Provide the [X, Y] coordinate of the cell's center where the given text is located.  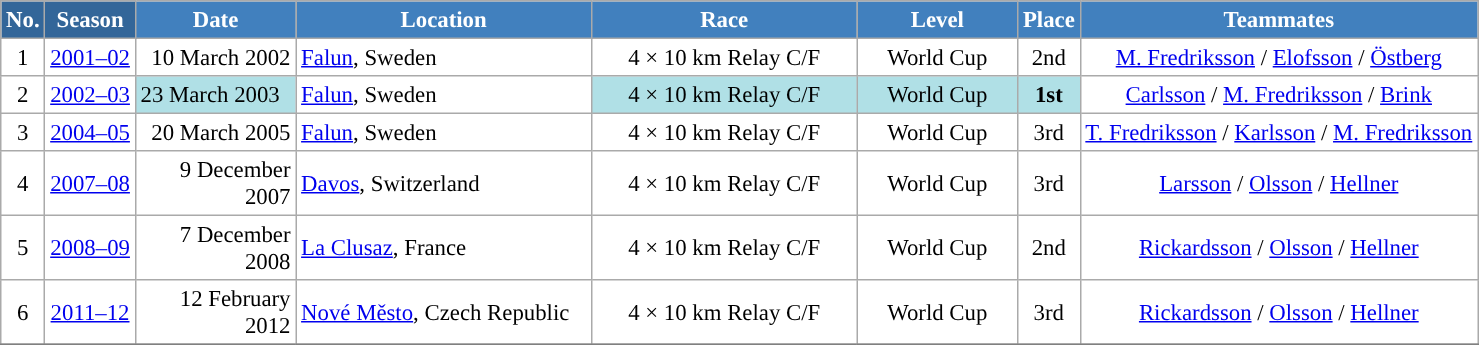
1 [23, 58]
La Clusaz, France [444, 248]
Teammates [1279, 20]
Carlsson / M. Fredriksson / Brink [1279, 95]
4 [23, 184]
20 March 2005 [216, 133]
T. Fredriksson / Karlsson / M. Fredriksson [1279, 133]
2001–02 [90, 58]
3 [23, 133]
1st [1049, 95]
7 December 2008 [216, 248]
Season [90, 20]
Race [724, 20]
2011–12 [90, 312]
Location [444, 20]
6 [23, 312]
2 [23, 95]
2004–05 [90, 133]
10 March 2002 [216, 58]
5 [23, 248]
No. [23, 20]
Level [938, 20]
Larsson / Olsson / Hellner [1279, 184]
2007–08 [90, 184]
Nové Město, Czech Republic [444, 312]
2002–03 [90, 95]
2008–09 [90, 248]
9 December 2007 [216, 184]
M. Fredriksson / Elofsson / Östberg [1279, 58]
23 March 2003 [216, 95]
Date [216, 20]
Place [1049, 20]
12 February 2012 [216, 312]
Davos, Switzerland [444, 184]
